For the text-containing cell, return its midpoint in [X, Y] coordinate format. 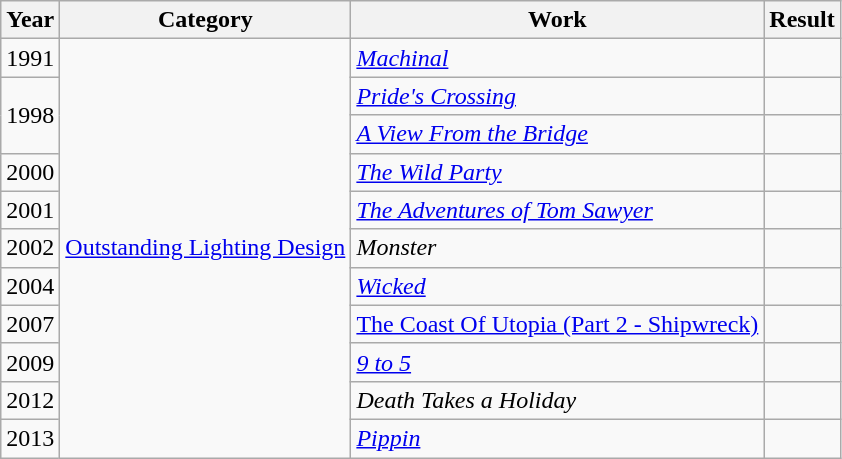
2001 [30, 210]
Death Takes a Holiday [558, 400]
The Adventures of Tom Sawyer [558, 210]
Pippin [558, 438]
Wicked [558, 286]
Result [802, 20]
2004 [30, 286]
The Wild Party [558, 172]
1998 [30, 115]
Monster [558, 248]
Pride's Crossing [558, 96]
1991 [30, 58]
Machinal [558, 58]
9 to 5 [558, 362]
Work [558, 20]
2009 [30, 362]
The Coast Of Utopia (Part 2 - Shipwreck) [558, 324]
Outstanding Lighting Design [206, 248]
2012 [30, 400]
2000 [30, 172]
2007 [30, 324]
2002 [30, 248]
A View From the Bridge [558, 134]
Category [206, 20]
Year [30, 20]
2013 [30, 438]
